Identify which cell holds the provided text, then report its [X, Y] central coordinate. 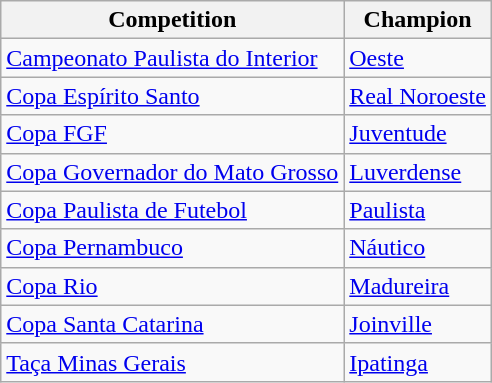
Juventude [418, 134]
Luverdense [418, 172]
Ipatinga [418, 362]
Náutico [418, 248]
Campeonato Paulista do Interior [172, 58]
Competition [172, 20]
Real Noroeste [418, 96]
Paulista [418, 210]
Oeste [418, 58]
Copa FGF [172, 134]
Joinville [418, 324]
Madureira [418, 286]
Copa Santa Catarina [172, 324]
Copa Espírito Santo [172, 96]
Copa Paulista de Futebol [172, 210]
Copa Rio [172, 286]
Champion [418, 20]
Copa Pernambuco [172, 248]
Copa Governador do Mato Grosso [172, 172]
Taça Minas Gerais [172, 362]
